Capture the cell that displays the provided text and extract its [x, y] central coordinate. 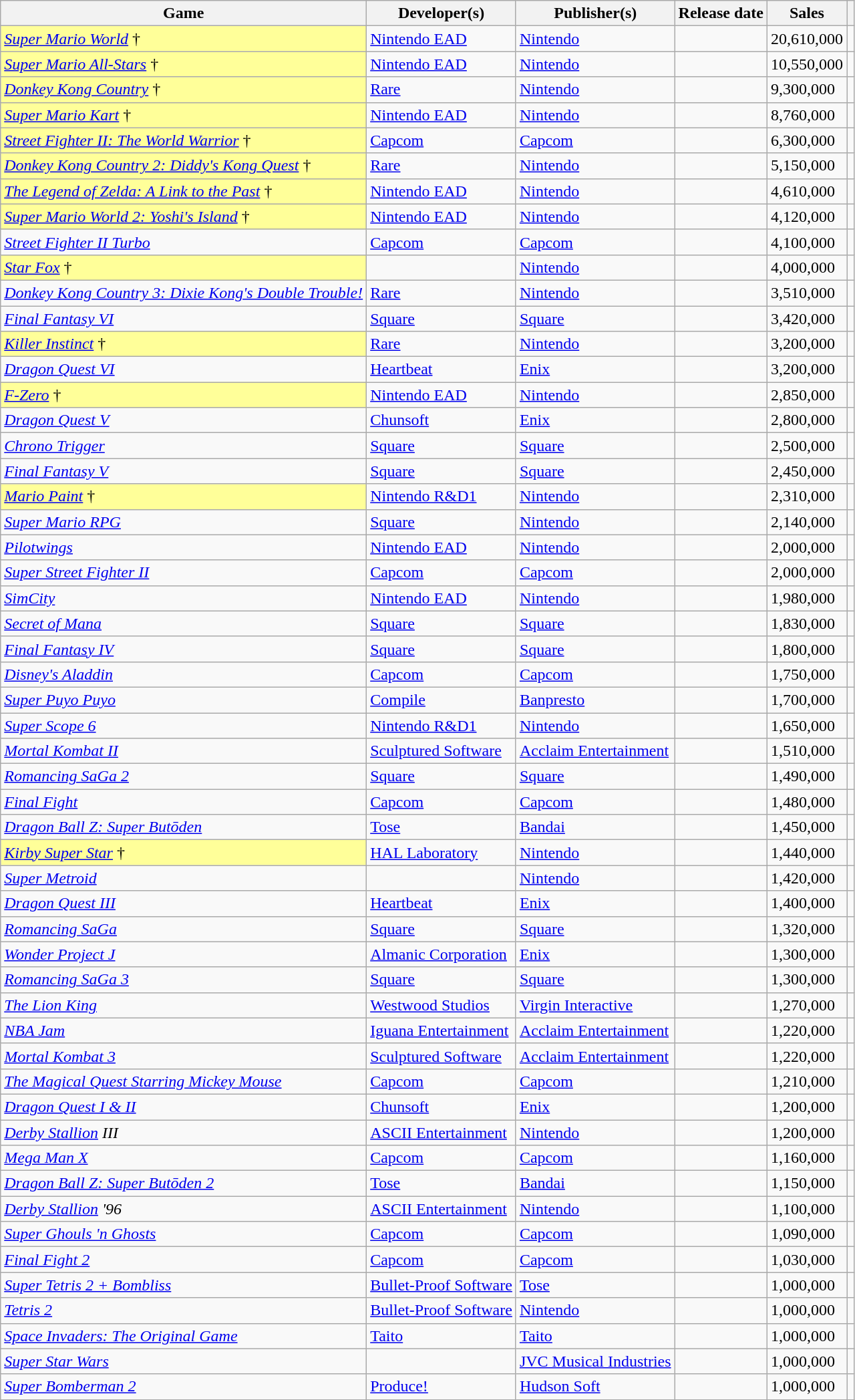
1,700,000 [807, 700]
1,490,000 [807, 777]
SimCity [184, 598]
Super Mario World 2: Yoshi's Island † [184, 217]
Release date [721, 13]
1,320,000 [807, 929]
1,800,000 [807, 649]
8,760,000 [807, 115]
1,400,000 [807, 903]
The Magical Quest Starring Mickey Mouse [184, 1081]
Mortal Kombat II [184, 751]
1,830,000 [807, 623]
1,160,000 [807, 1158]
Super Mario RPG [184, 522]
NBA Jam [184, 1030]
1,510,000 [807, 751]
Killer Instinct † [184, 344]
Super Mario Kart † [184, 115]
9,300,000 [807, 90]
Hudson Soft [595, 1387]
1,420,000 [807, 878]
Tetris 2 [184, 1310]
1,650,000 [807, 725]
Final Fight [184, 802]
Compile [442, 700]
2,800,000 [807, 420]
Super Bomberman 2 [184, 1387]
Virgin Interactive [595, 1005]
Developer(s) [442, 13]
2,310,000 [807, 497]
3,510,000 [807, 293]
10,550,000 [807, 64]
1,980,000 [807, 598]
Super Street Fighter II [184, 573]
Romancing SaGa 3 [184, 980]
4,100,000 [807, 242]
Final Fantasy V [184, 471]
HAL Laboratory [442, 853]
Sales [807, 13]
1,270,000 [807, 1005]
Westwood Studios [442, 1005]
Final Fantasy IV [184, 649]
Romancing SaGa 2 [184, 777]
Dragon Quest III [184, 903]
1,100,000 [807, 1209]
1,440,000 [807, 853]
Super Metroid [184, 878]
2,140,000 [807, 522]
Produce! [442, 1387]
Star Fox † [184, 267]
4,000,000 [807, 267]
Almanic Corporation [442, 954]
Final Fantasy VI [184, 319]
1,450,000 [807, 827]
Super Puyo Puyo [184, 700]
1,030,000 [807, 1260]
Mega Man X [184, 1158]
Dragon Quest V [184, 420]
Kirby Super Star † [184, 853]
Dragon Ball Z: Super Butōden [184, 827]
The Lion King [184, 1005]
Super Scope 6 [184, 725]
Disney's Aladdin [184, 674]
Publisher(s) [595, 13]
Super Ghouls 'n Ghosts [184, 1234]
5,150,000 [807, 166]
Dragon Quest VI [184, 370]
1,150,000 [807, 1183]
Game [184, 13]
Dragon Quest I & II [184, 1107]
F-Zero † [184, 395]
The Legend of Zelda: A Link to the Past † [184, 191]
Super Star Wars [184, 1361]
1,210,000 [807, 1081]
1,090,000 [807, 1234]
1,480,000 [807, 802]
Space Invaders: The Original Game [184, 1336]
2,850,000 [807, 395]
Chrono Trigger [184, 446]
Final Fight 2 [184, 1260]
Super Mario World † [184, 39]
Mortal Kombat 3 [184, 1056]
Pilotwings [184, 547]
Romancing SaGa [184, 929]
20,610,000 [807, 39]
Derby Stallion III [184, 1133]
Mario Paint † [184, 497]
Iguana Entertainment [442, 1030]
Donkey Kong Country 3: Dixie Kong's Double Trouble! [184, 293]
4,120,000 [807, 217]
2,500,000 [807, 446]
Street Fighter II Turbo [184, 242]
6,300,000 [807, 140]
Dragon Ball Z: Super Butōden 2 [184, 1183]
Derby Stallion '96 [184, 1209]
2,450,000 [807, 471]
Super Tetris 2 + Bombliss [184, 1285]
Wonder Project J [184, 954]
3,420,000 [807, 319]
Super Mario All-Stars † [184, 64]
Banpresto [595, 700]
Donkey Kong Country 2: Diddy's Kong Quest † [184, 166]
Street Fighter II: The World Warrior † [184, 140]
Secret of Mana [184, 623]
4,610,000 [807, 191]
Donkey Kong Country † [184, 90]
1,750,000 [807, 674]
JVC Musical Industries [595, 1361]
